Detect which cell encompasses the target text, then output its [x, y] center coordinate. 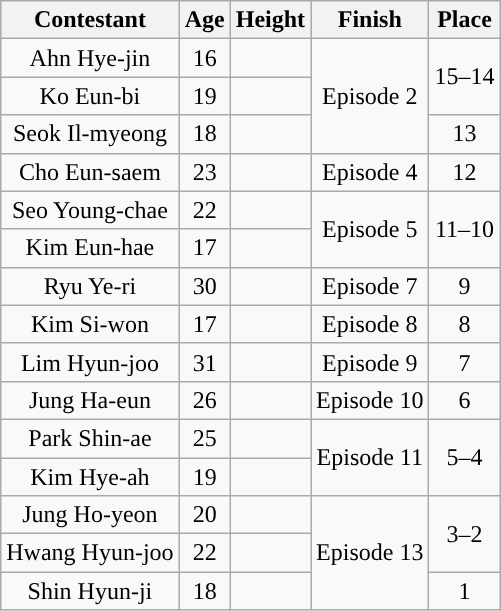
26 [204, 400]
Finish [370, 20]
Episode 9 [370, 362]
11–10 [464, 229]
Episode 8 [370, 324]
7 [464, 362]
Cho Eun-saem [90, 172]
Ryu Ye-ri [90, 286]
Episode 2 [370, 96]
12 [464, 172]
Episode 13 [370, 553]
Lim Hyun-joo [90, 362]
20 [204, 515]
Kim Hye-ah [90, 477]
Episode 5 [370, 229]
Episode 10 [370, 400]
3–2 [464, 534]
Jung Ha-eun [90, 400]
Ahn Hye-jin [90, 58]
5–4 [464, 457]
25 [204, 438]
Park Shin-ae [90, 438]
Height [270, 20]
Contestant [90, 20]
Episode 11 [370, 457]
Ko Eun-bi [90, 96]
9 [464, 286]
Hwang Hyun-joo [90, 553]
Shin Hyun-ji [90, 591]
Age [204, 20]
15–14 [464, 77]
Kim Eun-hae [90, 248]
Seo Young-chae [90, 210]
Seok Il-myeong [90, 134]
Kim Si-won [90, 324]
13 [464, 134]
23 [204, 172]
1 [464, 591]
16 [204, 58]
Episode 7 [370, 286]
30 [204, 286]
Episode 4 [370, 172]
31 [204, 362]
Place [464, 20]
8 [464, 324]
Jung Ho-yeon [90, 515]
6 [464, 400]
